Locate the cell with the specified text and output its (X, Y) center coordinate. 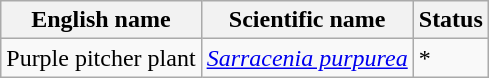
Status (450, 20)
* (450, 58)
Purple pitcher plant (101, 58)
Sarracenia purpurea (307, 58)
English name (101, 20)
Scientific name (307, 20)
